From the cell containing the given text, extract its center point as [X, Y] coordinate. 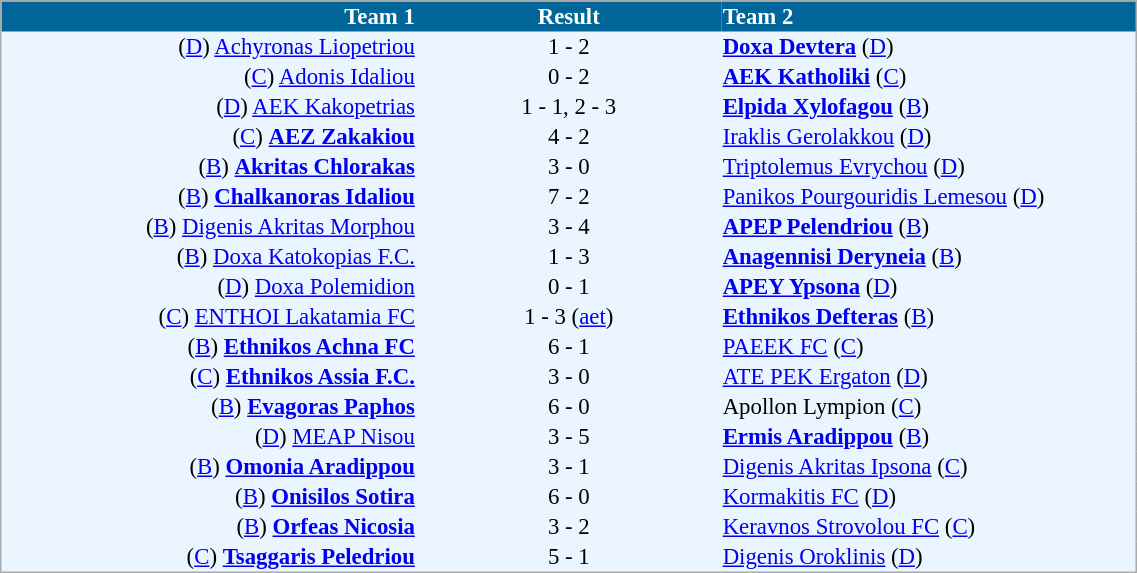
Iraklis Gerolakkou (D) [929, 137]
(C) AEZ Zakakiou [209, 137]
0 - 2 [568, 77]
ATE PEK Ergaton (D) [929, 377]
4 - 2 [568, 137]
3 - 5 [568, 437]
Kormakitis FC (D) [929, 497]
(B) Digenis Akritas Morphou [209, 227]
(C) Adonis Idaliou [209, 77]
(B) Ethnikos Achna FC [209, 347]
(D) MEAP Nisou [209, 437]
(B) Akritas Chlorakas [209, 167]
(C) Tsaggaris Peledriou [209, 557]
Elpida Xylofagou (B) [929, 107]
(B) Orfeas Nicosia [209, 527]
5 - 1 [568, 557]
7 - 2 [568, 197]
3 - 4 [568, 227]
Digenis Oroklinis (D) [929, 557]
(D) AEK Kakopetrias [209, 107]
Anagennisi Deryneia (B) [929, 257]
AEK Katholiki (C) [929, 77]
APEY Ypsona (D) [929, 287]
(B) Onisilos Sotira [209, 497]
Digenis Akritas Ipsona (C) [929, 467]
0 - 1 [568, 287]
Ethnikos Defteras (B) [929, 317]
(C) Ethnikos Assia F.C. [209, 377]
Triptolemus Evrychou (D) [929, 167]
(B) Doxa Katokopias F.C. [209, 257]
Panikos Pourgouridis Lemesou (D) [929, 197]
1 - 3 (aet) [568, 317]
(D) Achyronas Liopetriou [209, 47]
APEP Pelendriou (B) [929, 227]
Ermis Aradippou (B) [929, 437]
Team 1 [209, 16]
(C) ENTHOI Lakatamia FC [209, 317]
Result [568, 16]
Team 2 [929, 16]
Apollon Lympion (C) [929, 407]
(B) Evagoras Paphos [209, 407]
(D) Doxa Polemidion [209, 287]
3 - 1 [568, 467]
(B) Omonia Aradippou [209, 467]
1 - 1, 2 - 3 [568, 107]
6 - 1 [568, 347]
1 - 2 [568, 47]
Doxa Devtera (D) [929, 47]
PAEEK FC (C) [929, 347]
1 - 3 [568, 257]
3 - 2 [568, 527]
(B) Chalkanoras Idaliou [209, 197]
Keravnos Strovolou FC (C) [929, 527]
